Detect which cell encompasses the target text, then output its (X, Y) center coordinate. 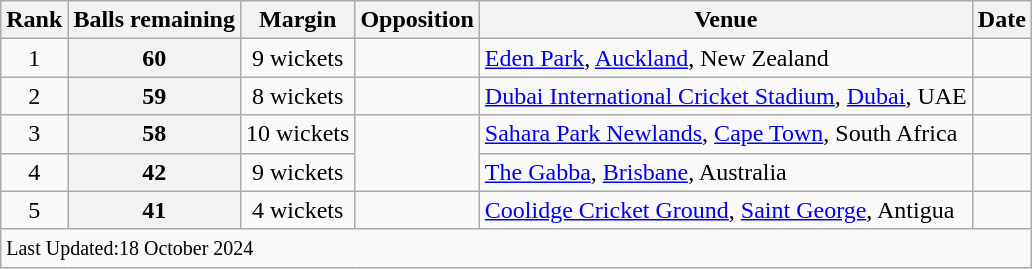
41 (154, 210)
4 (34, 172)
60 (154, 58)
Coolidge Cricket Ground, Saint George, Antigua (726, 210)
59 (154, 96)
Venue (726, 20)
Rank (34, 20)
10 wickets (297, 134)
Dubai International Cricket Stadium, Dubai, UAE (726, 96)
Balls remaining (154, 20)
Opposition (417, 20)
3 (34, 134)
4 wickets (297, 210)
Margin (297, 20)
Eden Park, Auckland, New Zealand (726, 58)
The Gabba, Brisbane, Australia (726, 172)
42 (154, 172)
58 (154, 134)
Date (1002, 20)
8 wickets (297, 96)
Last Updated:18 October 2024 (516, 248)
2 (34, 96)
5 (34, 210)
1 (34, 58)
Sahara Park Newlands, Cape Town, South Africa (726, 134)
